Provide the [x, y] coordinate of the cell's center where the given text is located.  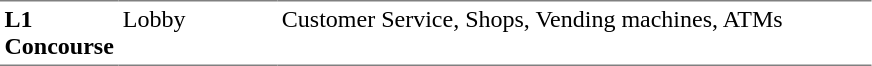
Lobby [198, 33]
Customer Service, Shops, Vending machines, ATMs [574, 33]
L1Concourse [59, 33]
